Determine the [X, Y] coordinate at the center of the cell enclosing the given text.  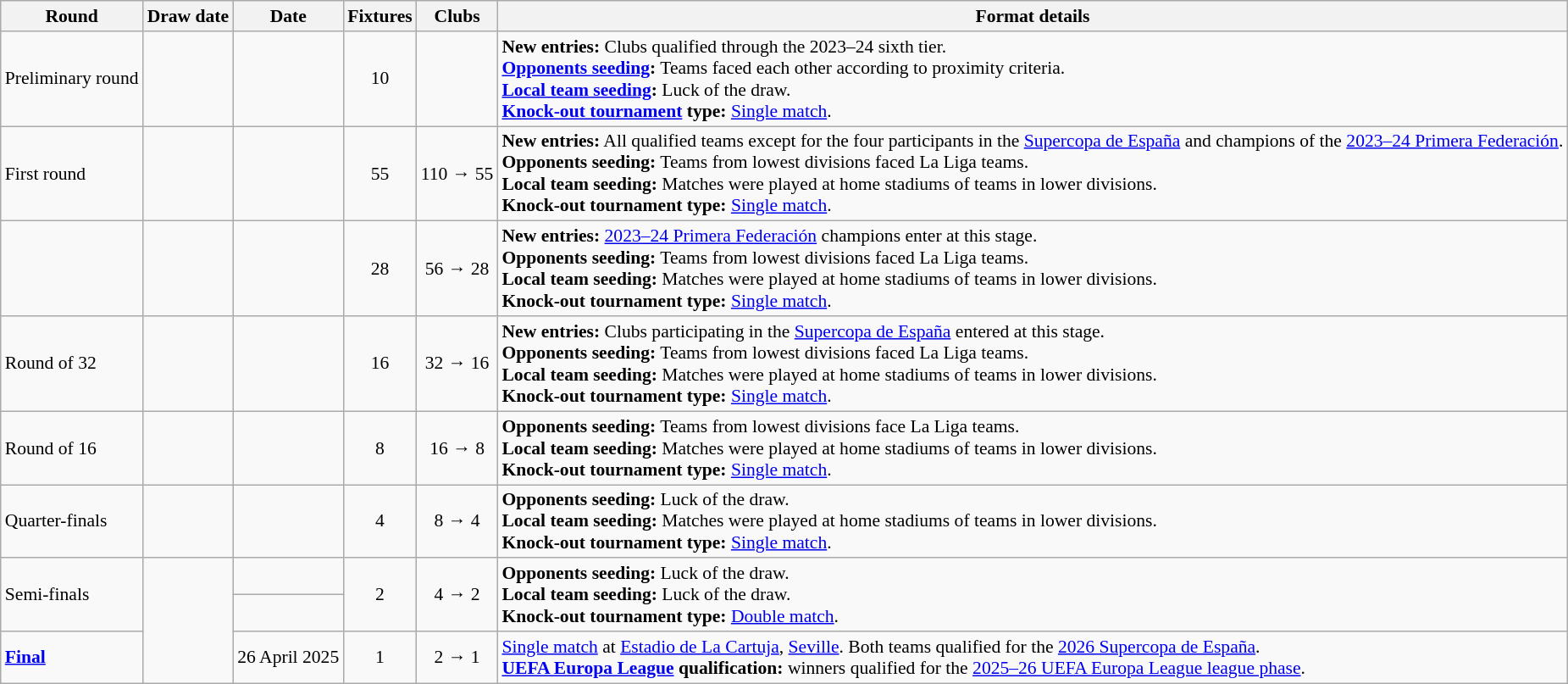
Draw date [188, 16]
10 [380, 79]
4 [380, 522]
8 → 4 [457, 522]
32 → 16 [457, 364]
Final [72, 658]
56 → 28 [457, 269]
Round [72, 16]
4 → 2 [457, 595]
1 [380, 658]
Date [288, 16]
Round of 32 [72, 364]
26 April 2025 [288, 658]
Quarter-finals [72, 522]
16 [380, 364]
2 → 1 [457, 658]
First round [72, 174]
Opponents seeding: Luck of the draw.Local team seeding: Luck of the draw.Knock-out tournament type: Double match. [1032, 595]
Preliminary round [72, 79]
Clubs [457, 16]
110 → 55 [457, 174]
55 [380, 174]
Format details [1032, 16]
8 [380, 448]
2 [380, 595]
28 [380, 269]
Semi-finals [72, 595]
16 → 8 [457, 448]
Fixtures [380, 16]
Round of 16 [72, 448]
